Return the [x, y] coordinate for the center point of the cell that contains the specified text.  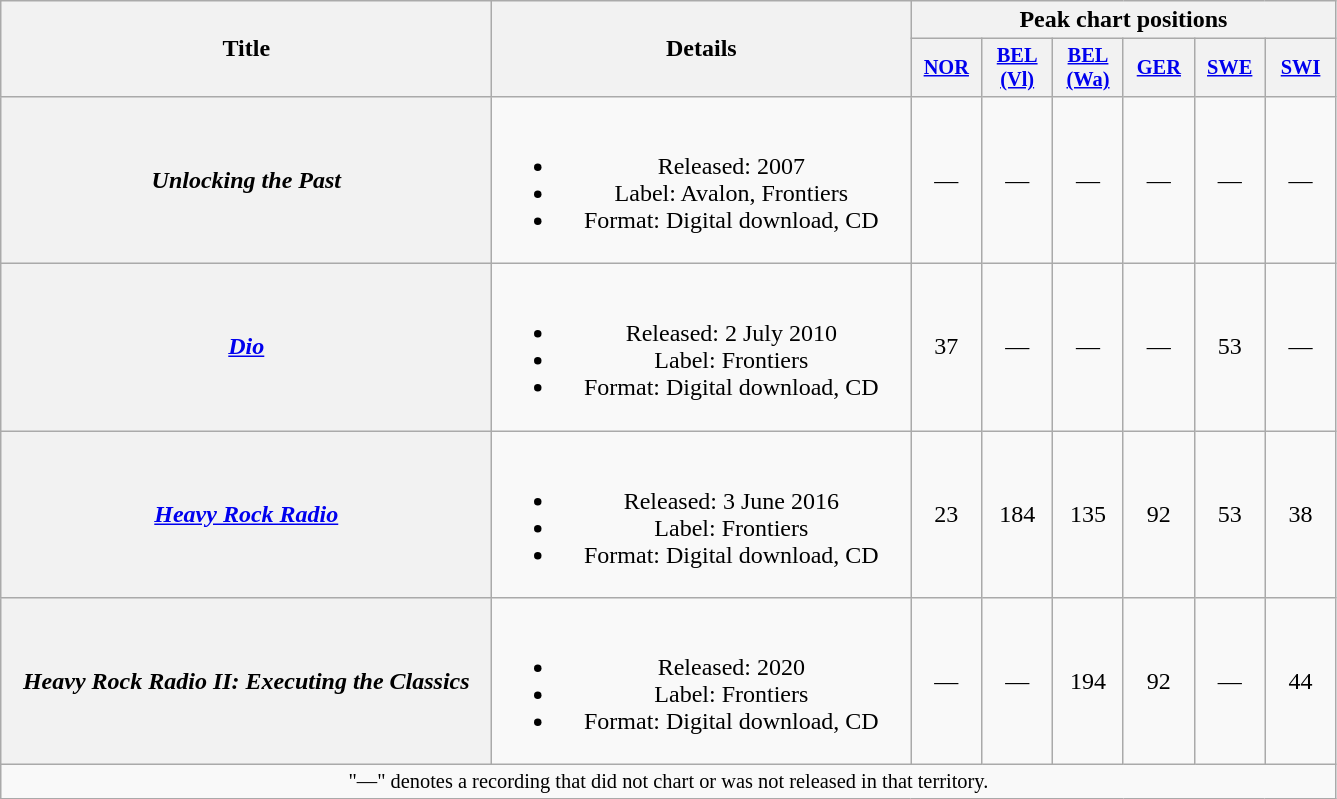
Peak chart positions [1124, 20]
GER [1158, 68]
38 [1300, 514]
184 [1018, 514]
Released: 2 July 2010Label: FrontiersFormat: Digital download, CD [702, 348]
Released: 3 June 2016Label: FrontiersFormat: Digital download, CD [702, 514]
37 [946, 348]
NOR [946, 68]
SWI [1300, 68]
Released: 2020Label: FrontiersFormat: Digital download, CD [702, 682]
Title [246, 49]
44 [1300, 682]
135 [1088, 514]
194 [1088, 682]
Heavy Rock Radio [246, 514]
Released: 2007Label: Avalon, FrontiersFormat: Digital download, CD [702, 180]
Unlocking the Past [246, 180]
"—" denotes a recording that did not chart or was not released in that territory. [668, 782]
BEL(Wa) [1088, 68]
23 [946, 514]
SWE [1230, 68]
BEL(Vl) [1018, 68]
Heavy Rock Radio II: Executing the Classics [246, 682]
Details [702, 49]
Dio [246, 348]
